Return the (X, Y) coordinate for the center point of the cell that contains the specified text.  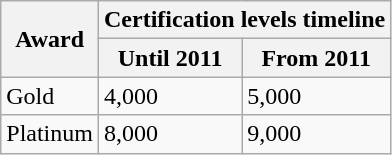
Certification levels timeline (244, 20)
Platinum (50, 134)
5,000 (316, 96)
Gold (50, 96)
9,000 (316, 134)
4,000 (170, 96)
Until 2011 (170, 58)
From 2011 (316, 58)
Award (50, 39)
8,000 (170, 134)
